Provide the (X, Y) coordinate of the cell's center where the given text is located.  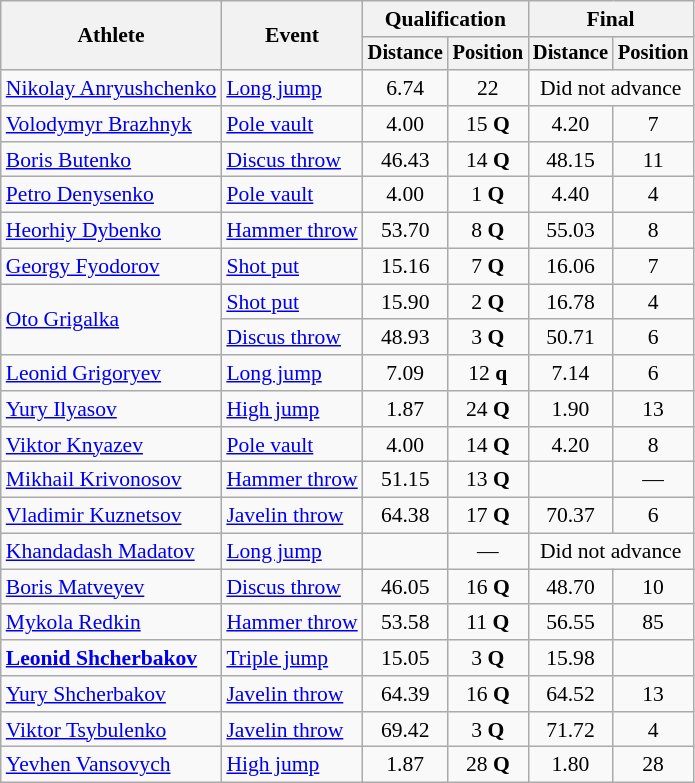
1.80 (570, 765)
22 (488, 88)
Boris Butenko (112, 160)
Viktor Tsybulenko (112, 730)
46.43 (406, 160)
64.39 (406, 694)
15.16 (406, 267)
13 Q (488, 480)
15.98 (570, 658)
Yury Shcherbakov (112, 694)
Yury Ilyasov (112, 409)
Qualification (446, 19)
15.05 (406, 658)
28 (653, 765)
11 Q (488, 623)
Final (610, 19)
Leonid Grigoryev (112, 373)
24 Q (488, 409)
4.40 (570, 195)
Georgy Fyodorov (112, 267)
Khandadash Madatov (112, 552)
71.72 (570, 730)
69.42 (406, 730)
Yevhen Vansovych (112, 765)
Viktor Knyazev (112, 445)
1.90 (570, 409)
56.55 (570, 623)
7.09 (406, 373)
16.06 (570, 267)
1 Q (488, 195)
Volodymyr Brazhnyk (112, 124)
Triple jump (292, 658)
Mikhail Krivonosov (112, 480)
11 (653, 160)
64.52 (570, 694)
6.74 (406, 88)
Heorhiy Dybenko (112, 231)
50.71 (570, 338)
16.78 (570, 302)
Athlete (112, 36)
Oto Grigalka (112, 320)
64.38 (406, 516)
10 (653, 587)
Vladimir Kuznetsov (112, 516)
7 Q (488, 267)
Nikolay Anryushchenko (112, 88)
55.03 (570, 231)
53.58 (406, 623)
85 (653, 623)
8 Q (488, 231)
48.15 (570, 160)
Boris Matveyev (112, 587)
Mykola Redkin (112, 623)
53.70 (406, 231)
48.93 (406, 338)
Event (292, 36)
15 Q (488, 124)
2 Q (488, 302)
Petro Denysenko (112, 195)
48.70 (570, 587)
12 q (488, 373)
46.05 (406, 587)
Leonid Shcherbakov (112, 658)
28 Q (488, 765)
51.15 (406, 480)
7.14 (570, 373)
17 Q (488, 516)
15.90 (406, 302)
70.37 (570, 516)
